Output the (X, Y) coordinate of the center of the cell containing the given text.  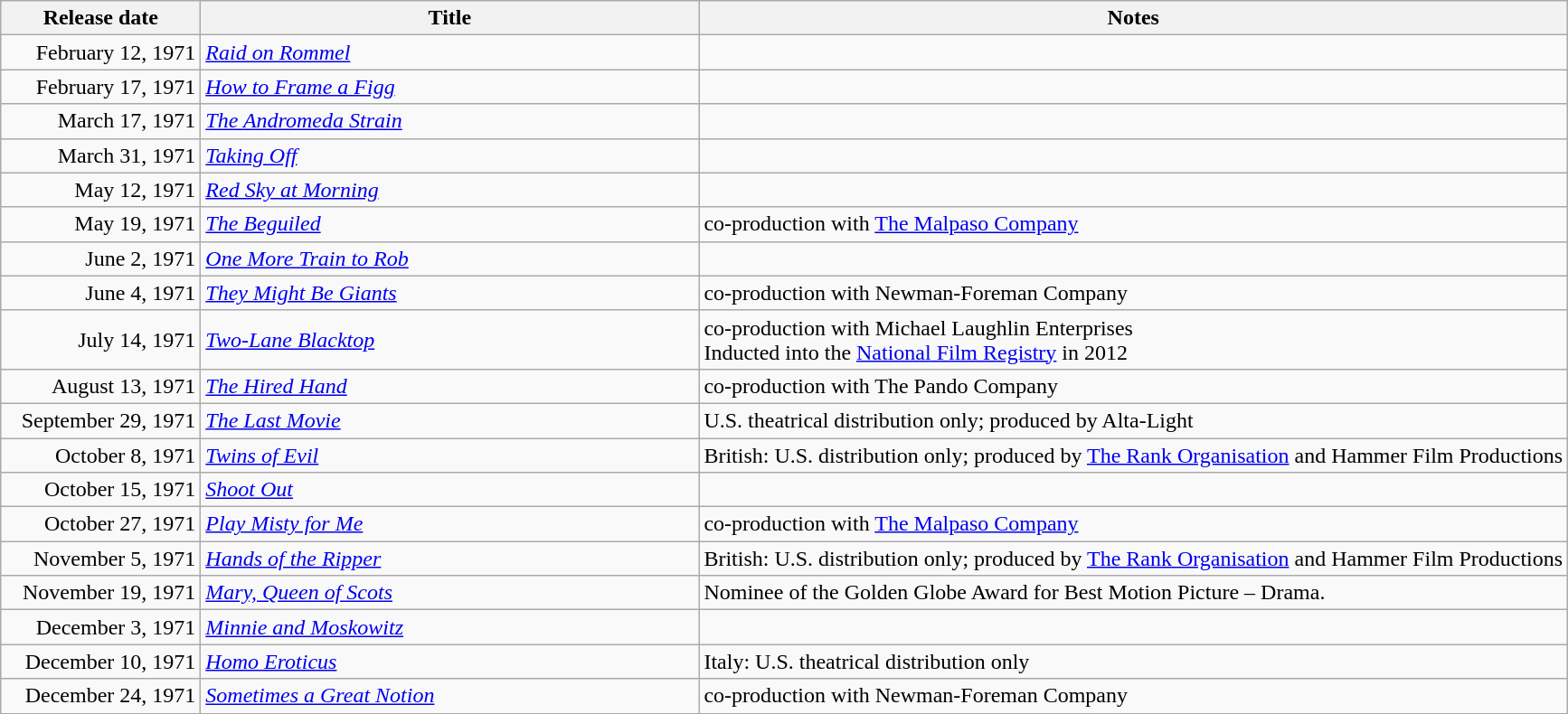
Play Misty for Me (450, 524)
October 15, 1971 (101, 490)
December 24, 1971 (101, 696)
They Might Be Giants (450, 293)
Title (450, 18)
June 4, 1971 (101, 293)
December 3, 1971 (101, 627)
Notes (1134, 18)
Release date (101, 18)
Italy: U.S. theatrical distribution only (1134, 662)
October 8, 1971 (101, 455)
September 29, 1971 (101, 420)
August 13, 1971 (101, 386)
co-production with Michael Laughlin EnterprisesInducted into the National Film Registry in 2012 (1134, 340)
March 17, 1971 (101, 121)
One More Train to Rob (450, 258)
The Beguiled (450, 224)
The Last Movie (450, 420)
February 12, 1971 (101, 52)
Minnie and Moskowitz (450, 627)
May 19, 1971 (101, 224)
May 12, 1971 (101, 190)
November 5, 1971 (101, 559)
December 10, 1971 (101, 662)
October 27, 1971 (101, 524)
U.S. theatrical distribution only; produced by Alta-Light (1134, 420)
Mary, Queen of Scots (450, 593)
Shoot Out (450, 490)
Hands of the Ripper (450, 559)
co-production with The Pando Company (1134, 386)
Nominee of the Golden Globe Award for Best Motion Picture – Drama. (1134, 593)
The Andromeda Strain (450, 121)
Two-Lane Blacktop (450, 340)
July 14, 1971 (101, 340)
February 17, 1971 (101, 87)
Twins of Evil (450, 455)
Red Sky at Morning (450, 190)
Sometimes a Great Notion (450, 696)
Homo Eroticus (450, 662)
How to Frame a Figg (450, 87)
November 19, 1971 (101, 593)
June 2, 1971 (101, 258)
Taking Off (450, 155)
The Hired Hand (450, 386)
March 31, 1971 (101, 155)
Raid on Rommel (450, 52)
